Search for the cell housing the specified text and yield its [X, Y] center coordinate. 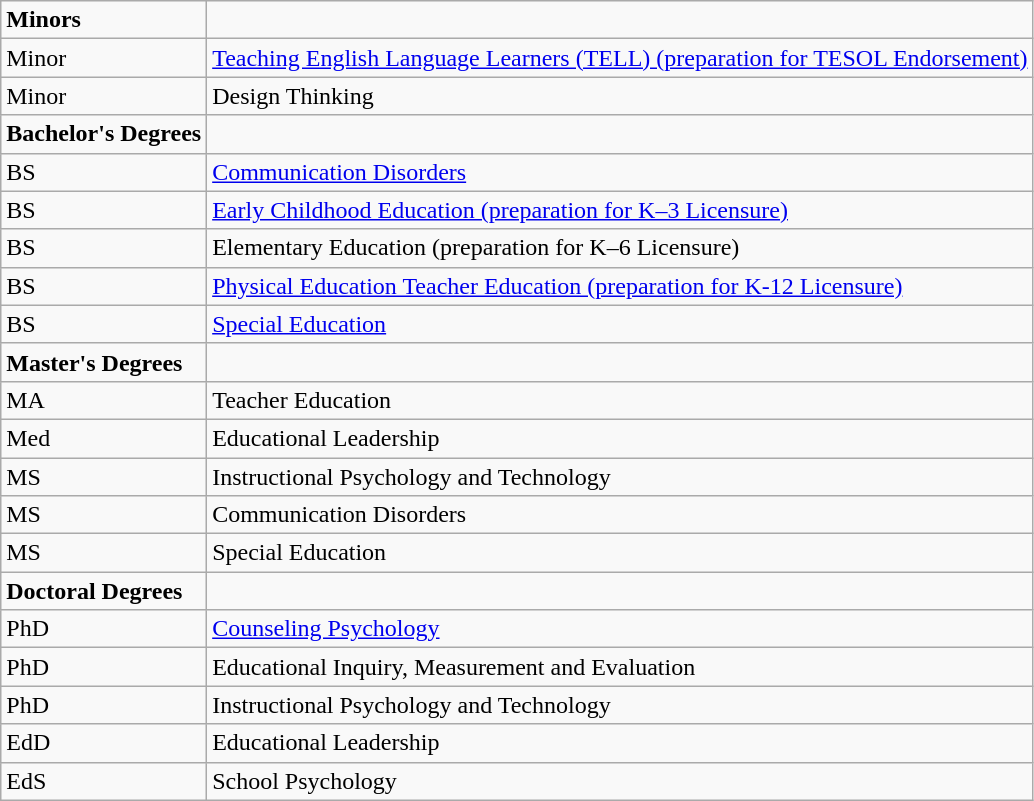
EdD [104, 743]
Early Childhood Education (preparation for K–3 Licensure) [620, 210]
Teacher Education [620, 400]
School Psychology [620, 781]
Physical Education Teacher Education (preparation for K-12 Licensure) [620, 286]
Minors [104, 20]
Elementary Education (preparation for K–6 Licensure) [620, 248]
Doctoral Degrees [104, 591]
Bachelor's Degrees [104, 134]
Teaching English Language Learners (TELL) (preparation for TESOL Endorsement) [620, 58]
Med [104, 438]
EdS [104, 781]
Master's Degrees [104, 362]
Counseling Psychology [620, 629]
Design Thinking [620, 96]
MA [104, 400]
Educational Inquiry, Measurement and Evaluation [620, 667]
